Detect which cell encompasses the target text, then output its (X, Y) center coordinate. 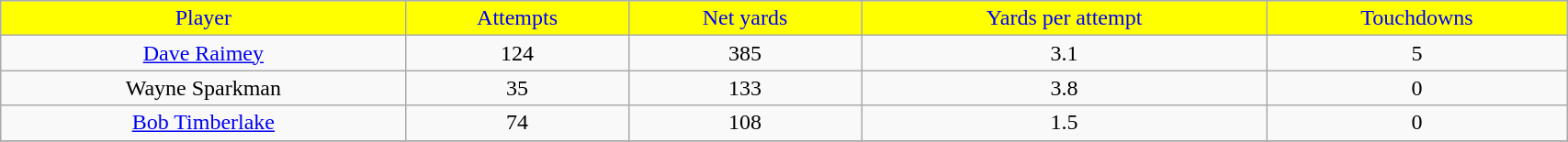
Touchdowns (1416, 18)
108 (745, 123)
5 (1416, 53)
Dave Raimey (204, 53)
Wayne Sparkman (204, 88)
Attempts (517, 18)
3.8 (1065, 88)
Net yards (745, 18)
Bob Timberlake (204, 123)
3.1 (1065, 53)
35 (517, 88)
Yards per attempt (1065, 18)
124 (517, 53)
Player (204, 18)
1.5 (1065, 123)
74 (517, 123)
133 (745, 88)
385 (745, 53)
